Capture the cell that displays the provided text and extract its [x, y] central coordinate. 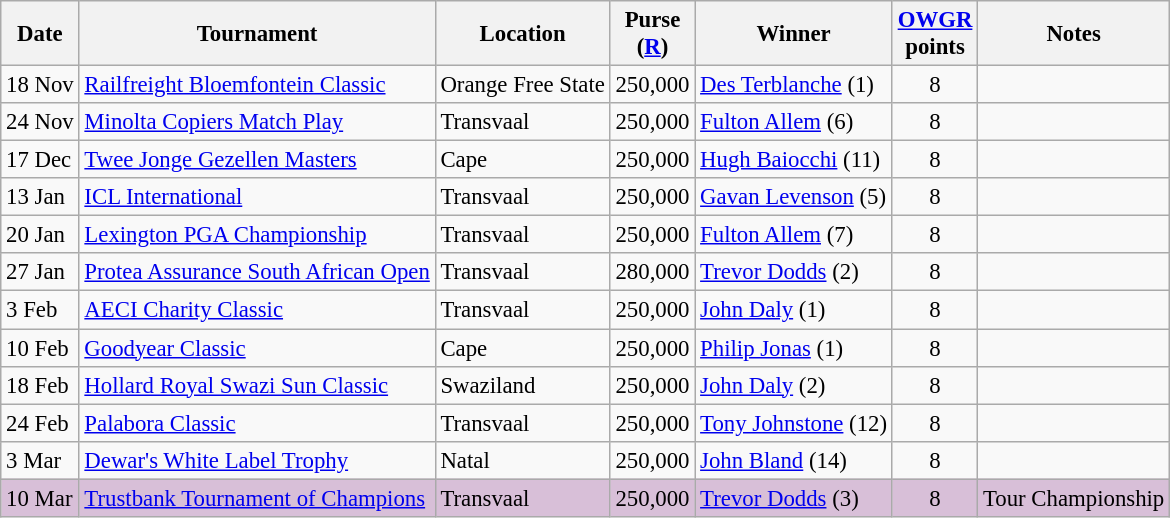
OWGRpoints [934, 34]
24 Nov [40, 122]
Swaziland [522, 385]
27 Jan [40, 273]
Trustbank Tournament of Champions [257, 498]
Philip Jonas (1) [794, 348]
Railfreight Bloemfontein Classic [257, 85]
Winner [794, 34]
Minolta Copiers Match Play [257, 122]
10 Feb [40, 348]
18 Nov [40, 85]
20 Jan [40, 235]
Des Terblanche (1) [794, 85]
10 Mar [40, 498]
AECI Charity Classic [257, 310]
Dewar's White Label Trophy [257, 460]
Hugh Baiocchi (11) [794, 160]
17 Dec [40, 160]
John Bland (14) [794, 460]
Natal [522, 460]
13 Jan [40, 197]
Goodyear Classic [257, 348]
Date [40, 34]
Fulton Allem (7) [794, 235]
Twee Jonge Gezellen Masters [257, 160]
Lexington PGA Championship [257, 235]
Purse(R) [652, 34]
Fulton Allem (6) [794, 122]
Tournament [257, 34]
3 Feb [40, 310]
Palabora Classic [257, 423]
3 Mar [40, 460]
Gavan Levenson (5) [794, 197]
Tony Johnstone (12) [794, 423]
280,000 [652, 273]
ICL International [257, 197]
24 Feb [40, 423]
John Daly (2) [794, 385]
Notes [1074, 34]
Hollard Royal Swazi Sun Classic [257, 385]
Tour Championship [1074, 498]
Protea Assurance South African Open [257, 273]
Trevor Dodds (2) [794, 273]
Location [522, 34]
18 Feb [40, 385]
John Daly (1) [794, 310]
Trevor Dodds (3) [794, 498]
Orange Free State [522, 85]
